Scan for the cell matching the given text and deliver its [X, Y] coordinate at center. 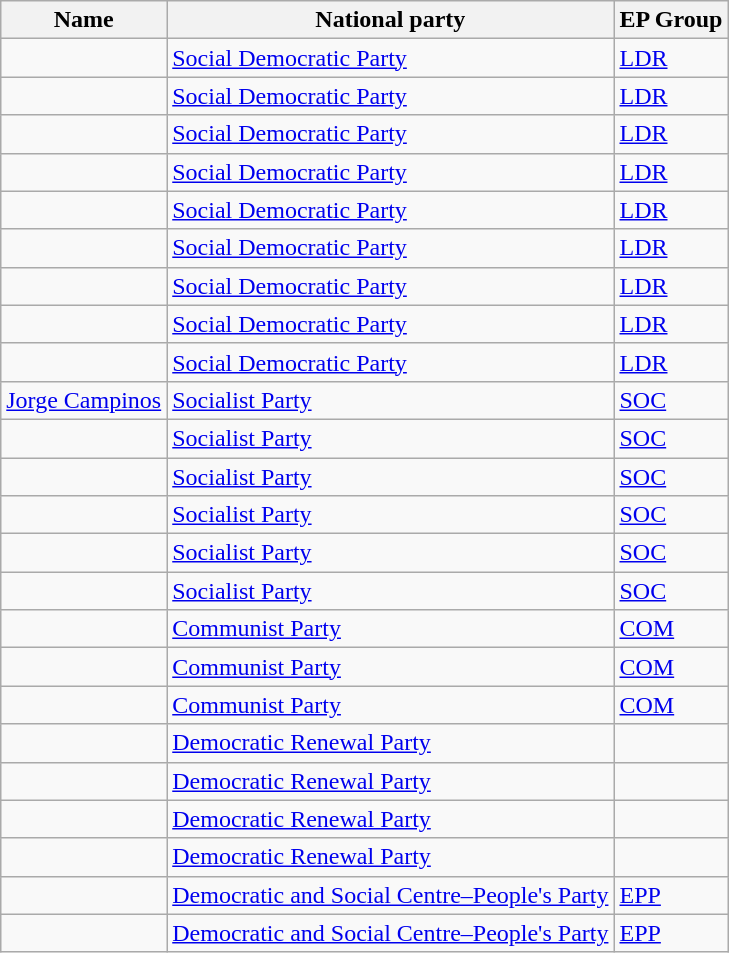
Jorge Campinos [84, 400]
EP Group [671, 20]
Name [84, 20]
National party [390, 20]
